Determine the (x, y) coordinate at the center of the cell enclosing the given text.  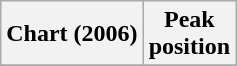
Peakposition (189, 34)
Chart (2006) (72, 34)
